Extract the [x, y] coordinate from the center of the cell holding the provided text.  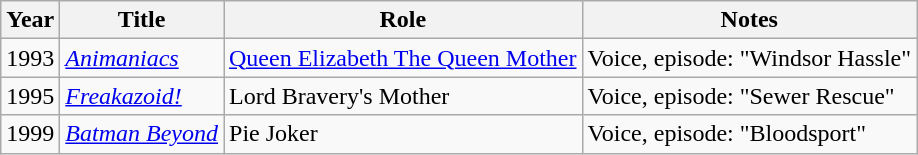
Notes [750, 20]
Voice, episode: "Sewer Rescue" [750, 96]
1993 [30, 58]
Pie Joker [403, 134]
Batman Beyond [142, 134]
Year [30, 20]
Animaniacs [142, 58]
1995 [30, 96]
Lord Bravery's Mother [403, 96]
Role [403, 20]
Queen Elizabeth The Queen Mother [403, 58]
Title [142, 20]
Freakazoid! [142, 96]
Voice, episode: "Bloodsport" [750, 134]
Voice, episode: "Windsor Hassle" [750, 58]
1999 [30, 134]
